Return [X, Y] of the center of cell containing provided text 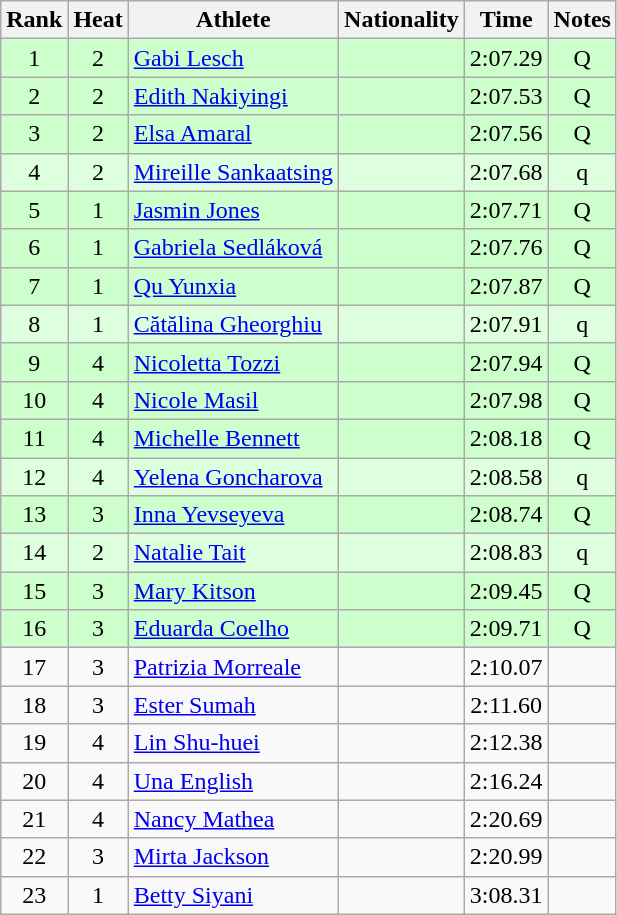
2:08.83 [506, 553]
2:07.76 [506, 248]
2:07.29 [506, 58]
Time [506, 20]
2:07.53 [506, 96]
12 [34, 477]
Cătălina Gheorghiu [233, 324]
19 [34, 743]
2:07.56 [506, 134]
2:10.07 [506, 667]
15 [34, 591]
23 [34, 895]
2:11.60 [506, 705]
10 [34, 400]
13 [34, 515]
21 [34, 819]
17 [34, 667]
Mirta Jackson [233, 857]
Una English [233, 781]
Gabriela Sedláková [233, 248]
Lin Shu-huei [233, 743]
18 [34, 705]
Athlete [233, 20]
6 [34, 248]
Nancy Mathea [233, 819]
14 [34, 553]
Eduarda Coelho [233, 629]
2:07.94 [506, 362]
Mary Kitson [233, 591]
2:08.18 [506, 438]
Nationality [402, 20]
Edith Nakiyingi [233, 96]
Patrizia Morreale [233, 667]
5 [34, 210]
Gabi Lesch [233, 58]
2:07.71 [506, 210]
Heat [98, 20]
Betty Siyani [233, 895]
22 [34, 857]
Rank [34, 20]
2:09.45 [506, 591]
2:20.69 [506, 819]
2:08.58 [506, 477]
2:07.68 [506, 172]
2:08.74 [506, 515]
Mireille Sankaatsing [233, 172]
9 [34, 362]
11 [34, 438]
2:09.71 [506, 629]
2:07.91 [506, 324]
2:07.98 [506, 400]
2:20.99 [506, 857]
7 [34, 286]
Elsa Amaral [233, 134]
20 [34, 781]
Yelena Goncharova [233, 477]
Natalie Tait [233, 553]
Jasmin Jones [233, 210]
2:16.24 [506, 781]
Nicoletta Tozzi [233, 362]
2:12.38 [506, 743]
Inna Yevseyeva [233, 515]
8 [34, 324]
Qu Yunxia [233, 286]
Ester Sumah [233, 705]
16 [34, 629]
Notes [582, 20]
3:08.31 [506, 895]
2:07.87 [506, 286]
Nicole Masil [233, 400]
Michelle Bennett [233, 438]
